Provide the (x, y) coordinate of the cell's center where the given text is located.  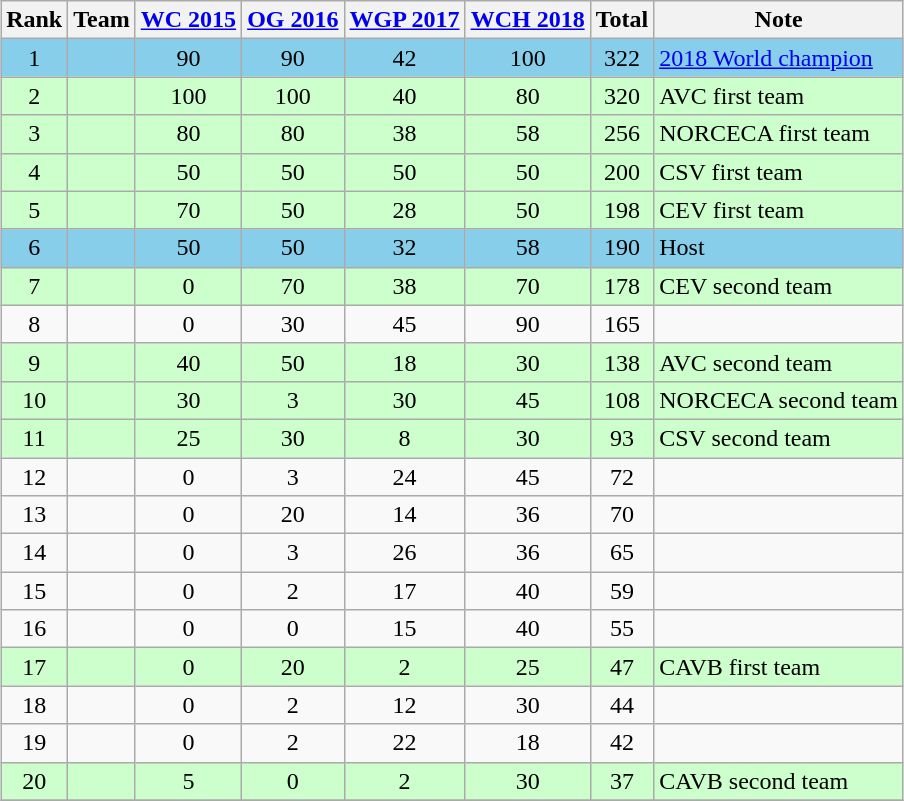
165 (622, 324)
10 (34, 400)
CAVB second team (779, 781)
Note (779, 20)
55 (622, 629)
178 (622, 286)
200 (622, 172)
7 (34, 286)
322 (622, 58)
22 (404, 743)
CSV first team (779, 172)
6 (34, 248)
Rank (34, 20)
65 (622, 553)
Total (622, 20)
NORCECA second team (779, 400)
93 (622, 438)
WC 2015 (188, 20)
1 (34, 58)
37 (622, 781)
CEV second team (779, 286)
OG 2016 (293, 20)
CAVB first team (779, 667)
CEV first team (779, 210)
11 (34, 438)
Team (102, 20)
CSV second team (779, 438)
AVC second team (779, 362)
NORCECA first team (779, 134)
28 (404, 210)
WCH 2018 (528, 20)
16 (34, 629)
24 (404, 477)
59 (622, 591)
2018 World champion (779, 58)
WGP 2017 (404, 20)
47 (622, 667)
256 (622, 134)
32 (404, 248)
190 (622, 248)
Host (779, 248)
320 (622, 96)
198 (622, 210)
4 (34, 172)
138 (622, 362)
44 (622, 705)
26 (404, 553)
13 (34, 515)
72 (622, 477)
108 (622, 400)
AVC first team (779, 96)
19 (34, 743)
9 (34, 362)
